Pinpoint the cell where the given text exists, returning its [X, Y] midpoint coordinate. 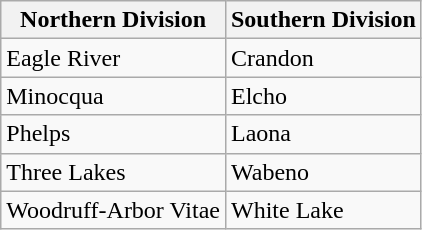
Eagle River [114, 58]
Laona [323, 134]
Woodruff-Arbor Vitae [114, 210]
Minocqua [114, 96]
Phelps [114, 134]
Crandon [323, 58]
Northern Division [114, 20]
White Lake [323, 210]
Wabeno [323, 172]
Southern Division [323, 20]
Elcho [323, 96]
Three Lakes [114, 172]
